Find where the given text appears and provide that cell's center as [x, y] coordinate. 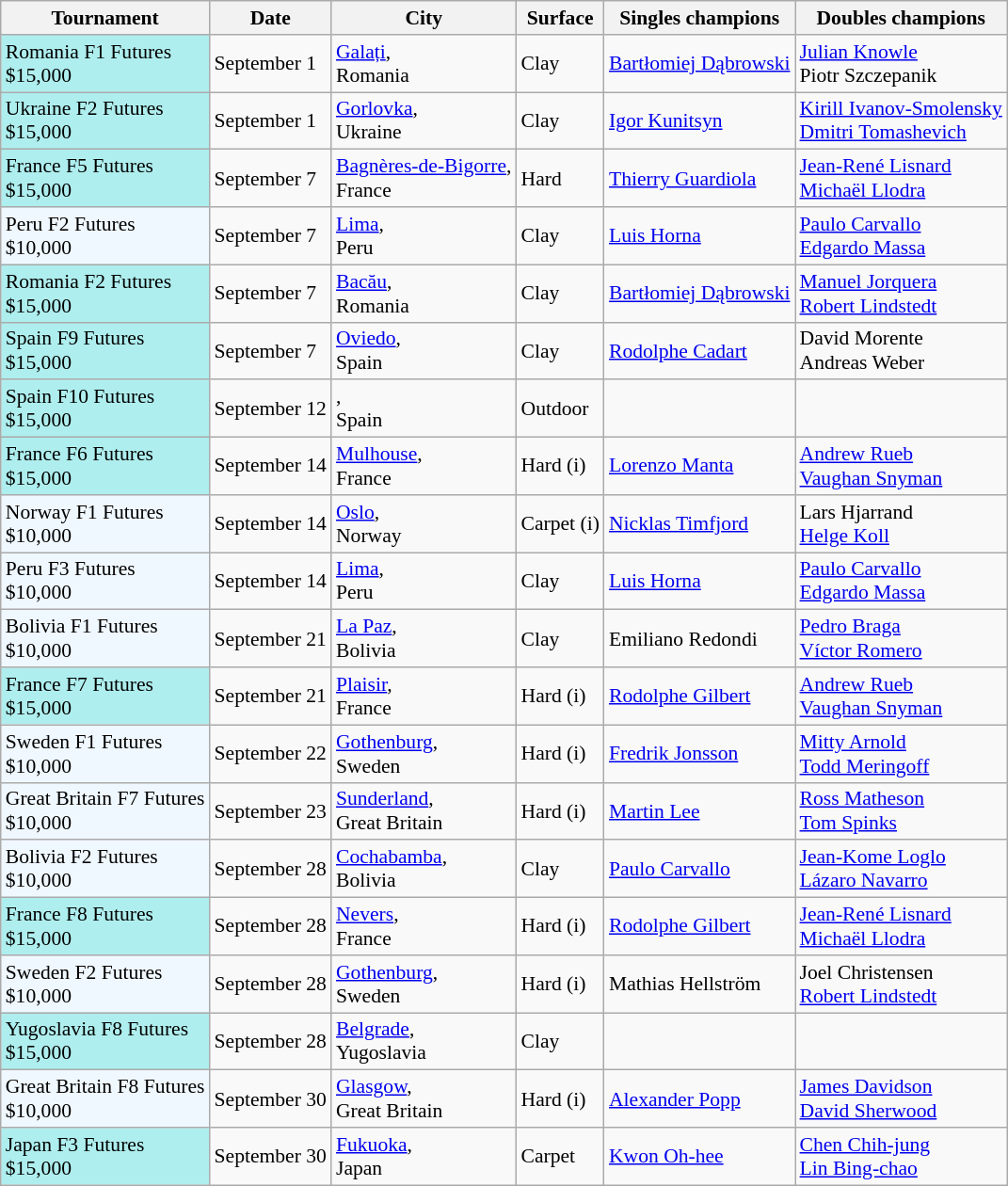
France F5 Futures$15,000 [105, 179]
Bolivia F1 Futures$10,000 [105, 638]
Oslo,Norway [424, 523]
,Spain [424, 409]
Fredrik Jonsson [700, 753]
Romania F1 Futures$15,000 [105, 64]
September 23 [271, 811]
Igor Kunitsyn [700, 120]
Cochabamba,Bolivia [424, 870]
Doubles champions [900, 18]
Carpet (i) [559, 523]
Hard [559, 179]
France F8 Futures$15,000 [105, 926]
Yugoslavia F8 Futures$15,000 [105, 1041]
Lars Hjarrand Helge Koll [900, 523]
Sunderland,Great Britain [424, 811]
Surface [559, 18]
Martin Lee [700, 811]
Julian Knowle Piotr Szczepanik [900, 64]
Ross Matheson Tom Spinks [900, 811]
Singles champions [700, 18]
Chen Chih-jung Lin Bing-chao [900, 1156]
Pedro Braga Víctor Romero [900, 638]
James Davidson David Sherwood [900, 1099]
France F6 Futures$15,000 [105, 467]
Fukuoka,Japan [424, 1156]
Alexander Popp [700, 1099]
Paulo Carvallo [700, 870]
France F7 Futures$15,000 [105, 697]
Carpet [559, 1156]
Sweden F2 Futures$10,000 [105, 985]
Rodolphe Cadart [700, 350]
Lorenzo Manta [700, 467]
Manuel Jorquera Robert Lindstedt [900, 294]
Joel Christensen Robert Lindstedt [900, 985]
Glasgow,Great Britain [424, 1099]
Mulhouse,France [424, 467]
Spain F9 Futures$15,000 [105, 350]
Emiliano Redondi [700, 638]
Galați,Romania [424, 64]
City [424, 18]
Kirill Ivanov-Smolensky Dmitri Tomashevich [900, 120]
Bagnères-de-Bigorre,France [424, 179]
Great Britain F7 Futures$10,000 [105, 811]
Tournament [105, 18]
Peru F3 Futures$10,000 [105, 582]
Bacău,Romania [424, 294]
Kwon Oh-hee [700, 1156]
Peru F2 Futures$10,000 [105, 235]
La Paz,Bolivia [424, 638]
Nevers,France [424, 926]
Bolivia F2 Futures$10,000 [105, 870]
Gorlovka,Ukraine [424, 120]
Outdoor [559, 409]
Belgrade,Yugoslavia [424, 1041]
September 12 [271, 409]
Spain F10 Futures$15,000 [105, 409]
David Morente Andreas Weber [900, 350]
Mitty Arnold Todd Meringoff [900, 753]
Romania F2 Futures$15,000 [105, 294]
Norway F1 Futures$10,000 [105, 523]
Date [271, 18]
September 22 [271, 753]
Oviedo,Spain [424, 350]
Plaisir,France [424, 697]
Thierry Guardiola [700, 179]
Japan F3 Futures$15,000 [105, 1156]
Nicklas Timfjord [700, 523]
Mathias Hellström [700, 985]
Ukraine F2 Futures$15,000 [105, 120]
Jean-Kome Loglo Lázaro Navarro [900, 870]
Great Britain F8 Futures$10,000 [105, 1099]
Sweden F1 Futures$10,000 [105, 753]
